Extract the (X, Y) coordinate from the center of the cell holding the provided text.  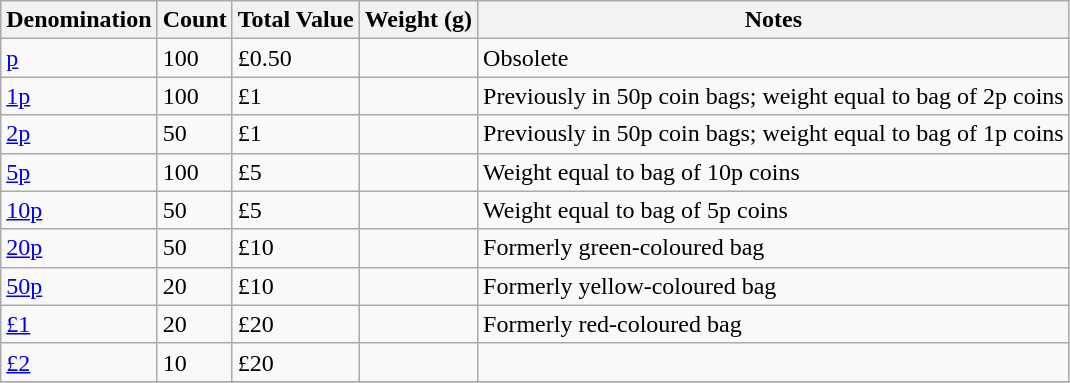
5p (79, 172)
50p (79, 286)
1p (79, 96)
2p (79, 134)
Previously in 50p coin bags; weight equal to bag of 2p coins (774, 96)
Weight equal to bag of 10p coins (774, 172)
Obsolete (774, 58)
p (79, 58)
10p (79, 210)
Denomination (79, 20)
£2 (79, 362)
Notes (774, 20)
20p (79, 248)
Previously in 50p coin bags; weight equal to bag of 1p coins (774, 134)
Formerly green-coloured bag (774, 248)
Total Value (296, 20)
Formerly yellow-coloured bag (774, 286)
Formerly red-coloured bag (774, 324)
Weight (g) (418, 20)
10 (194, 362)
Weight equal to bag of 5p coins (774, 210)
£0.50 (296, 58)
Count (194, 20)
